For the text-containing cell, return its midpoint in [x, y] coordinate format. 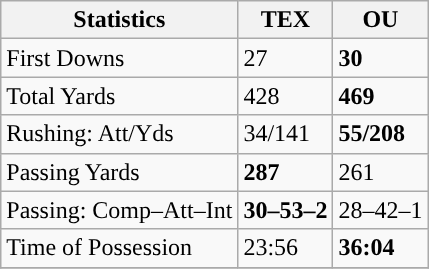
287 [286, 172]
55/208 [380, 134]
Passing: Comp–Att–Int [120, 210]
30 [380, 58]
34/141 [286, 134]
428 [286, 96]
Passing Yards [120, 172]
469 [380, 96]
36:04 [380, 248]
TEX [286, 20]
261 [380, 172]
28–42–1 [380, 210]
Time of Possession [120, 248]
Rushing: Att/Yds [120, 134]
OU [380, 20]
Total Yards [120, 96]
First Downs [120, 58]
23:56 [286, 248]
Statistics [120, 20]
27 [286, 58]
30–53–2 [286, 210]
